Return the (x, y) coordinate for the center point of the cell that contains the specified text.  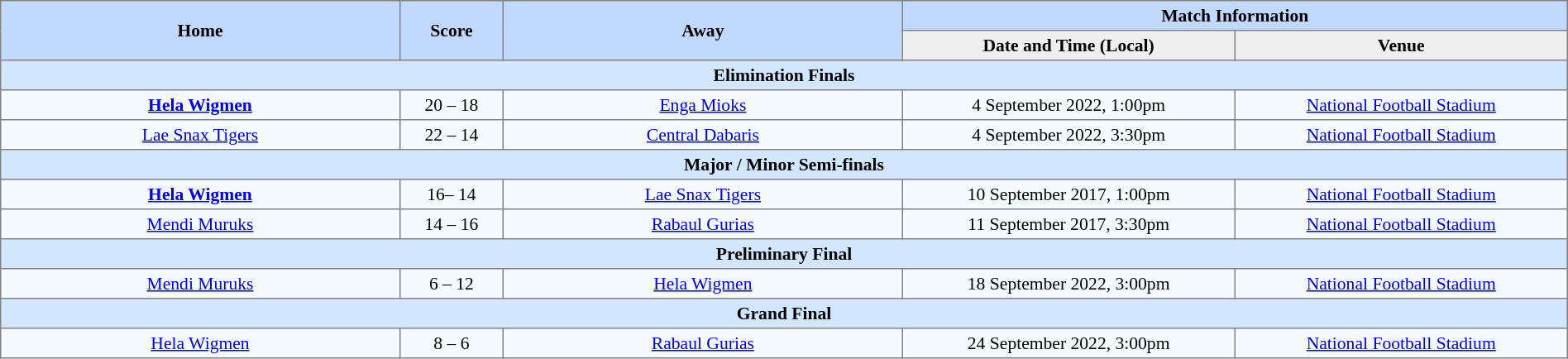
20 – 18 (452, 105)
Central Dabaris (703, 135)
Major / Minor Semi-finals (784, 165)
Elimination Finals (784, 75)
8 – 6 (452, 343)
24 September 2022, 3:00pm (1068, 343)
Grand Final (784, 314)
10 September 2017, 1:00pm (1068, 194)
Match Information (1235, 16)
22 – 14 (452, 135)
Enga Mioks (703, 105)
18 September 2022, 3:00pm (1068, 284)
Away (703, 31)
Home (200, 31)
11 September 2017, 3:30pm (1068, 224)
Preliminary Final (784, 254)
Score (452, 31)
6 – 12 (452, 284)
Venue (1401, 45)
4 September 2022, 1:00pm (1068, 105)
14 – 16 (452, 224)
4 September 2022, 3:30pm (1068, 135)
16– 14 (452, 194)
Date and Time (Local) (1068, 45)
